Find where the given text appears and provide that cell's center as [x, y] coordinate. 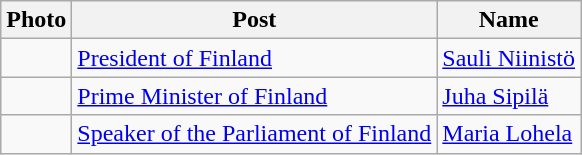
Name [509, 20]
Post [254, 20]
Speaker of the Parliament of Finland [254, 134]
President of Finland [254, 58]
Sauli Niinistö [509, 58]
Maria Lohela [509, 134]
Prime Minister of Finland [254, 96]
Juha Sipilä [509, 96]
Photo [36, 20]
